Search for the cell housing the specified text and yield its (x, y) center coordinate. 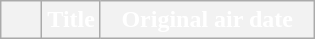
Title (72, 20)
Original air date (207, 20)
